Pinpoint the cell where the given text exists, returning its (X, Y) midpoint coordinate. 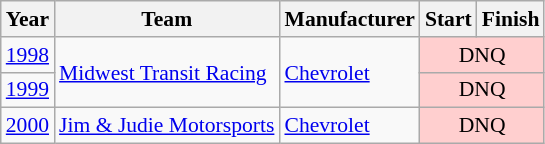
Finish (511, 19)
2000 (28, 126)
Jim & Judie Motorsports (166, 126)
1998 (28, 55)
Manufacturer (349, 19)
Year (28, 19)
Team (166, 19)
Start (448, 19)
Midwest Transit Racing (166, 72)
1999 (28, 90)
